Locate the cell with the specified text and output its [x, y] center coordinate. 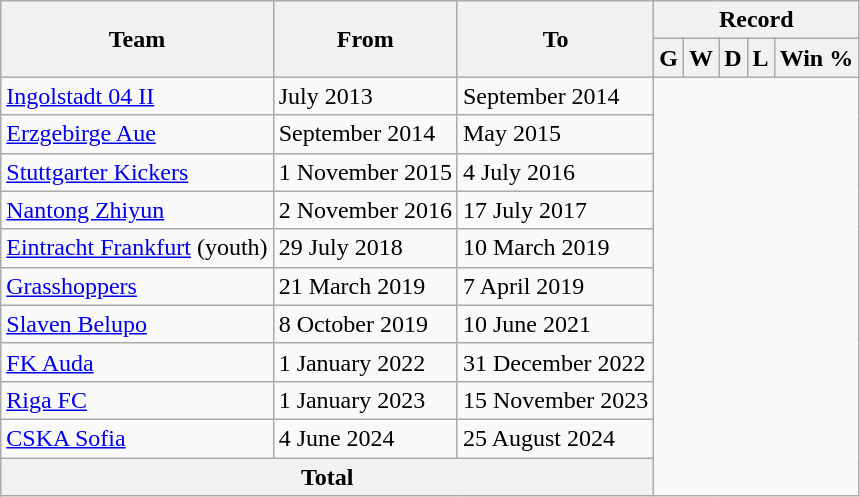
8 October 2019 [365, 324]
Record [756, 20]
Ingolstadt 04 II [137, 96]
From [365, 39]
Riga FC [137, 400]
17 July 2017 [555, 210]
Win % [816, 58]
2 November 2016 [365, 210]
L [760, 58]
21 March 2019 [365, 286]
4 June 2024 [365, 438]
Total [328, 477]
Nantong Zhiyun [137, 210]
FK Auda [137, 362]
10 June 2021 [555, 324]
D [733, 58]
Stuttgarter Kickers [137, 172]
7 April 2019 [555, 286]
G [669, 58]
July 2013 [365, 96]
1 November 2015 [365, 172]
1 January 2022 [365, 362]
1 January 2023 [365, 400]
Team [137, 39]
To [555, 39]
CSKA Sofia [137, 438]
29 July 2018 [365, 248]
Eintracht Frankfurt (youth) [137, 248]
May 2015 [555, 134]
31 December 2022 [555, 362]
Erzgebirge Aue [137, 134]
15 November 2023 [555, 400]
W [702, 58]
4 July 2016 [555, 172]
10 March 2019 [555, 248]
Slaven Belupo [137, 324]
25 August 2024 [555, 438]
Grasshoppers [137, 286]
